Determine the (X, Y) coordinate at the center of the cell enclosing the given text.  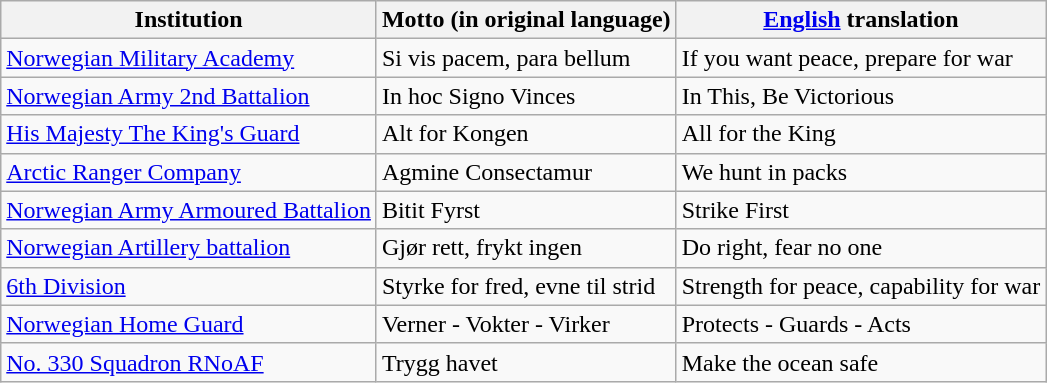
Do right, fear no one (861, 248)
Alt for Kongen (526, 134)
Motto (in original language) (526, 20)
Trygg havet (526, 362)
Arctic Ranger Company (189, 172)
Norwegian Home Guard (189, 324)
Strike First (861, 210)
Agmine Consectamur (526, 172)
Strength for peace, capability for war (861, 286)
Institution (189, 20)
If you want peace, prepare for war (861, 58)
Gjør rett, frykt ingen (526, 248)
In hoc Signo Vinces (526, 96)
Protects - Guards - Acts (861, 324)
We hunt in packs (861, 172)
Make the ocean safe (861, 362)
Norwegian Army Armoured Battalion (189, 210)
No. 330 Squadron RNoAF (189, 362)
Si vis pacem, para bellum (526, 58)
His Majesty The King's Guard (189, 134)
6th Division (189, 286)
All for the King (861, 134)
In This, Be Victorious (861, 96)
Norwegian Military Academy (189, 58)
Norwegian Artillery battalion (189, 248)
Styrke for fred, evne til strid (526, 286)
Bitit Fyrst (526, 210)
Verner - Vokter - Virker (526, 324)
English translation (861, 20)
Norwegian Army 2nd Battalion (189, 96)
